Extract the [x, y] coordinate from the center of the cell holding the provided text.  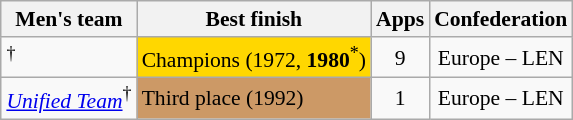
Unified Team† [68, 98]
Apps [400, 19]
Men's team [68, 19]
† [68, 58]
Best finish [254, 19]
Third place (1992) [254, 98]
Champions (1972, 1980*) [254, 58]
9 [400, 58]
Confederation [500, 19]
1 [400, 98]
